Detect which cell encompasses the target text, then output its (x, y) center coordinate. 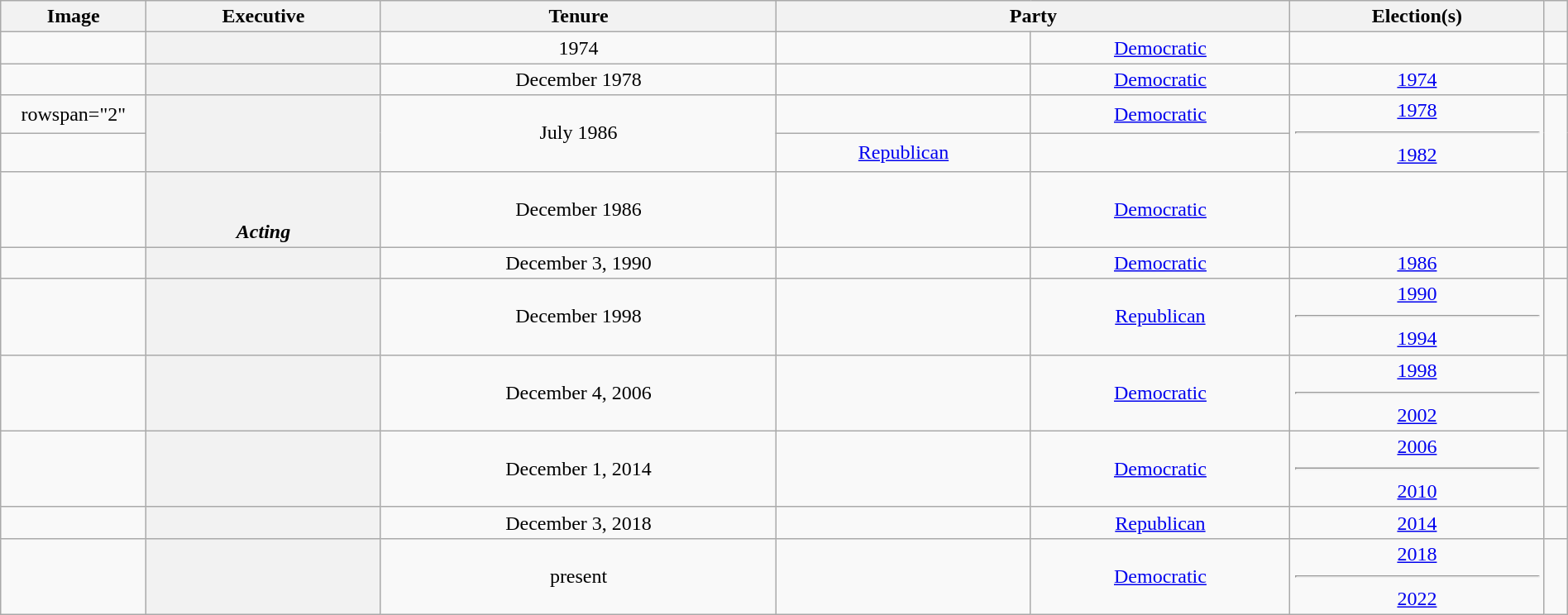
December 4, 2006 (579, 393)
20062010 (1417, 469)
19982002 (1417, 393)
1986 (1417, 263)
present (579, 576)
Executive (263, 17)
December 1, 2014 (579, 469)
Election(s) (1417, 17)
December 3, 2018 (579, 522)
December 1986 (579, 209)
December 1978 (579, 79)
Party (1034, 17)
December 3, 1990 (579, 263)
rowspan="2" (74, 114)
Image (74, 17)
20182022 (1417, 576)
19901994 (1417, 317)
2014 (1417, 522)
Tenure (579, 17)
Acting (263, 209)
December 1998 (579, 317)
July 1986 (579, 133)
19781982 (1417, 133)
